Output the (x, y) coordinate of the center of the cell containing the given text.  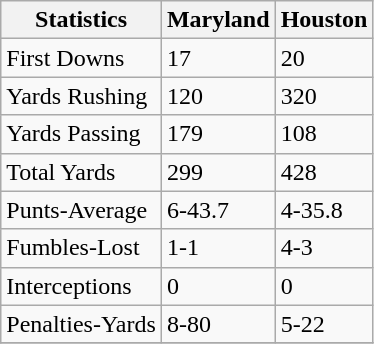
17 (218, 58)
Penalties-Yards (82, 324)
Fumbles-Lost (82, 248)
5-22 (324, 324)
Yards Rushing (82, 96)
4-35.8 (324, 210)
20 (324, 58)
Punts-Average (82, 210)
Statistics (82, 20)
6-43.7 (218, 210)
1-1 (218, 248)
Interceptions (82, 286)
179 (218, 134)
Yards Passing (82, 134)
Houston (324, 20)
First Downs (82, 58)
299 (218, 172)
4-3 (324, 248)
Maryland (218, 20)
120 (218, 96)
428 (324, 172)
8-80 (218, 324)
108 (324, 134)
320 (324, 96)
Total Yards (82, 172)
